Identify which cell holds the provided text, then report its (x, y) central coordinate. 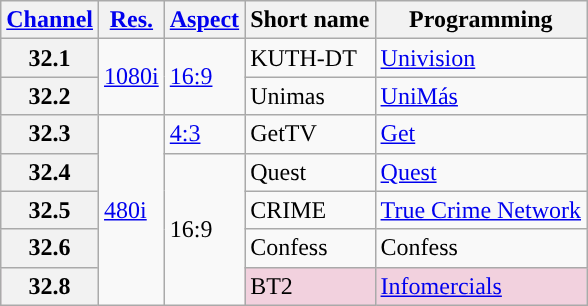
Aspect (204, 20)
32.3 (50, 134)
4:3 (204, 134)
32.4 (50, 172)
Unimas (310, 96)
KUTH-DT (310, 58)
BT2 (310, 286)
32.8 (50, 286)
Programming (481, 20)
32.1 (50, 58)
Univision (481, 58)
True Crime Network (481, 210)
CRIME (310, 210)
Res. (132, 20)
480i (132, 210)
32.5 (50, 210)
UniMás (481, 96)
GetTV (310, 134)
Infomercials (481, 286)
1080i (132, 77)
Channel (50, 20)
Get (481, 134)
Short name (310, 20)
32.6 (50, 248)
32.2 (50, 96)
